Identify which cell holds the provided text, then report its (x, y) central coordinate. 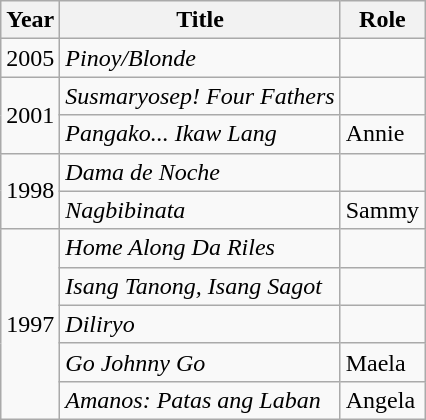
1997 (30, 324)
Dama de Noche (200, 172)
Title (200, 20)
1998 (30, 191)
Go Johnny Go (200, 362)
2001 (30, 115)
2005 (30, 58)
Home Along Da Riles (200, 248)
Pangako... Ikaw Lang (200, 134)
Role (382, 20)
Year (30, 20)
Angela (382, 400)
Sammy (382, 210)
Pinoy/Blonde (200, 58)
Amanos: Patas ang Laban (200, 400)
Nagbibinata (200, 210)
Diliryo (200, 324)
Annie (382, 134)
Maela (382, 362)
Susmaryosep! Four Fathers (200, 96)
Isang Tanong, Isang Sagot (200, 286)
